Locate the cell with the specified text and output its [X, Y] center coordinate. 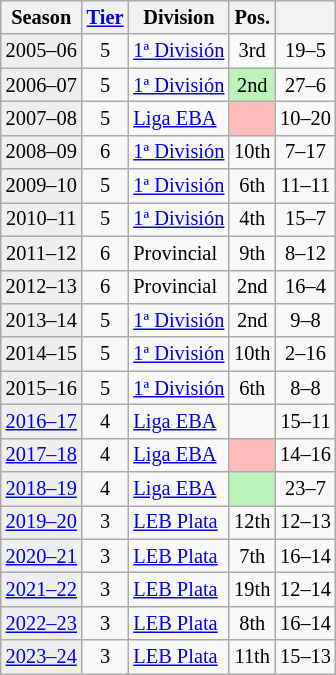
Pos. [252, 17]
2023–24 [42, 657]
2008–09 [42, 152]
14–16 [306, 455]
2015–16 [42, 388]
2021–22 [42, 589]
2017–18 [42, 455]
12–14 [306, 589]
7th [252, 556]
8–12 [306, 253]
Season [42, 17]
2018–19 [42, 489]
23–7 [306, 489]
Division [178, 17]
Tier [106, 17]
3rd [252, 51]
10–20 [306, 118]
7–17 [306, 152]
2020–21 [42, 556]
2005–06 [42, 51]
2010–11 [42, 219]
2012–13 [42, 287]
2019–20 [42, 522]
12–13 [306, 522]
12th [252, 522]
2022–23 [42, 623]
11–11 [306, 186]
15–11 [306, 421]
4th [252, 219]
19–5 [306, 51]
2009–10 [42, 186]
2014–15 [42, 354]
2007–08 [42, 118]
16–4 [306, 287]
2016–17 [42, 421]
2006–07 [42, 85]
9th [252, 253]
27–6 [306, 85]
2–16 [306, 354]
15–13 [306, 657]
8th [252, 623]
2013–14 [42, 320]
19th [252, 589]
8–8 [306, 388]
15–7 [306, 219]
11th [252, 657]
9–8 [306, 320]
2011–12 [42, 253]
